Provide the (X, Y) coordinate of the cell's center where the given text is located.  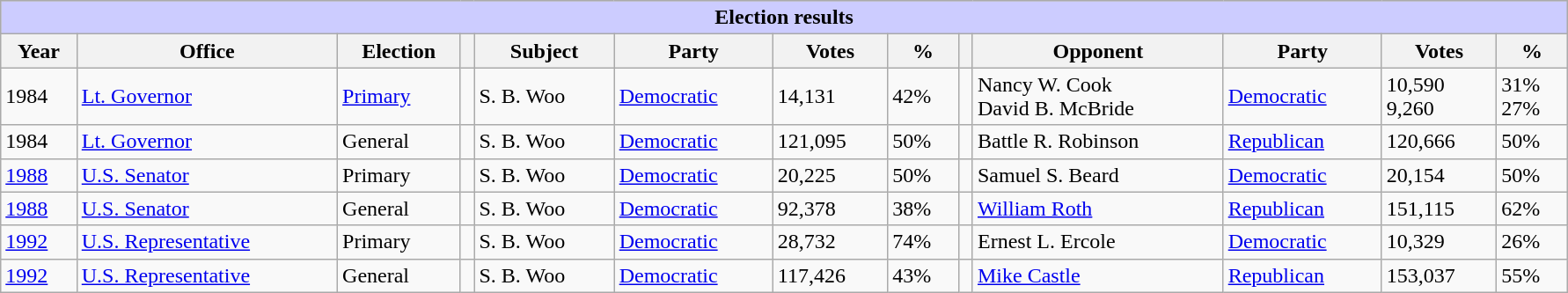
74% (924, 242)
153,037 (1439, 275)
43% (924, 275)
121,095 (830, 142)
28,732 (830, 242)
20,154 (1439, 175)
Ernest L. Ercole (1098, 242)
151,115 (1439, 209)
26% (1533, 242)
Opponent (1098, 51)
William Roth (1098, 209)
Battle R. Robinson (1098, 142)
Election (399, 51)
42% (924, 97)
Year (39, 51)
38% (924, 209)
117,426 (830, 275)
55% (1533, 275)
92,378 (830, 209)
Office (207, 51)
120,666 (1439, 142)
Mike Castle (1098, 275)
Nancy W. CookDavid B. McBride (1098, 97)
14,131 (830, 97)
Election results (785, 18)
10,5909,260 (1439, 97)
Subject (544, 51)
10,329 (1439, 242)
31%27% (1533, 97)
20,225 (830, 175)
Samuel S. Beard (1098, 175)
62% (1533, 209)
